Locate the cell with the specified text and output its [X, Y] center coordinate. 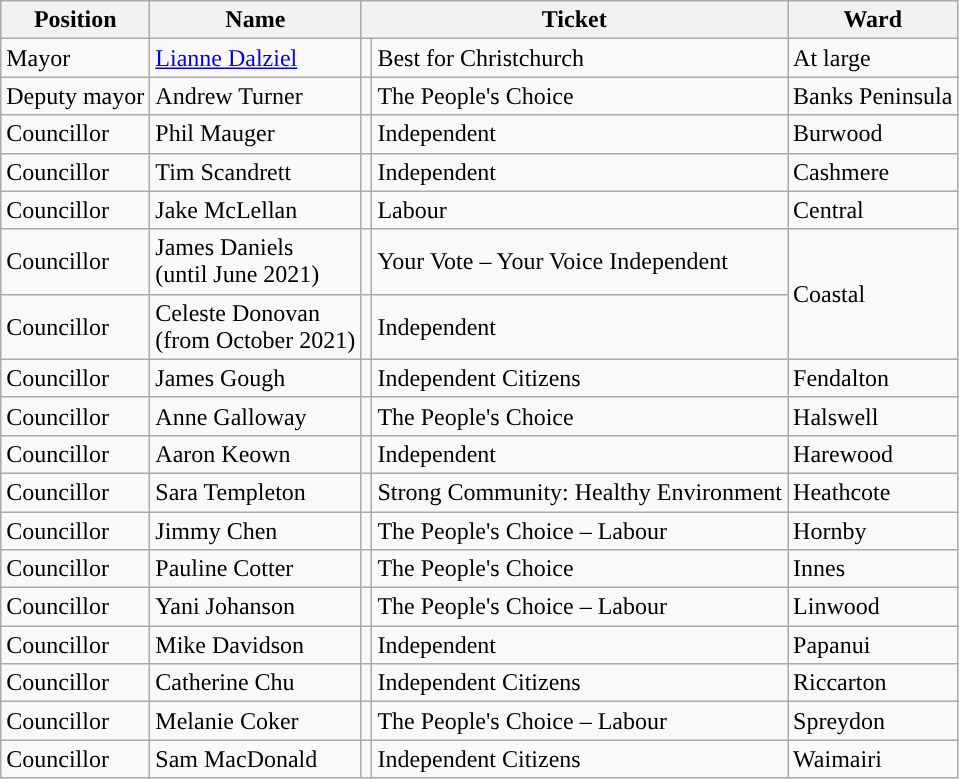
Labour [580, 210]
Riccarton [873, 683]
Banks Peninsula [873, 96]
Yani Johanson [256, 607]
Tim Scandrett [256, 172]
Aaron Keown [256, 454]
Coastal [873, 294]
Mike Davidson [256, 645]
James Gough [256, 378]
Best for Christchurch [580, 58]
Catherine Chu [256, 683]
Andrew Turner [256, 96]
Sara Templeton [256, 492]
Harewood [873, 454]
Papanui [873, 645]
Spreydon [873, 721]
Cashmere [873, 172]
Burwood [873, 134]
Mayor [76, 58]
Waimairi [873, 759]
Melanie Coker [256, 721]
Anne Galloway [256, 416]
Position [76, 20]
Central [873, 210]
Ticket [574, 20]
Linwood [873, 607]
Sam MacDonald [256, 759]
Lianne Dalziel [256, 58]
Phil Mauger [256, 134]
Your Vote – Your Voice Independent [580, 262]
Innes [873, 569]
Jake McLellan [256, 210]
Name [256, 20]
Jimmy Chen [256, 531]
Halswell [873, 416]
At large [873, 58]
Ward [873, 20]
James Daniels(until June 2021) [256, 262]
Celeste Donovan(from October 2021) [256, 326]
Fendalton [873, 378]
Pauline Cotter [256, 569]
Hornby [873, 531]
Deputy mayor [76, 96]
Strong Community: Healthy Environment [580, 492]
Heathcote [873, 492]
